Scan for the cell matching the given text and deliver its (X, Y) coordinate at center. 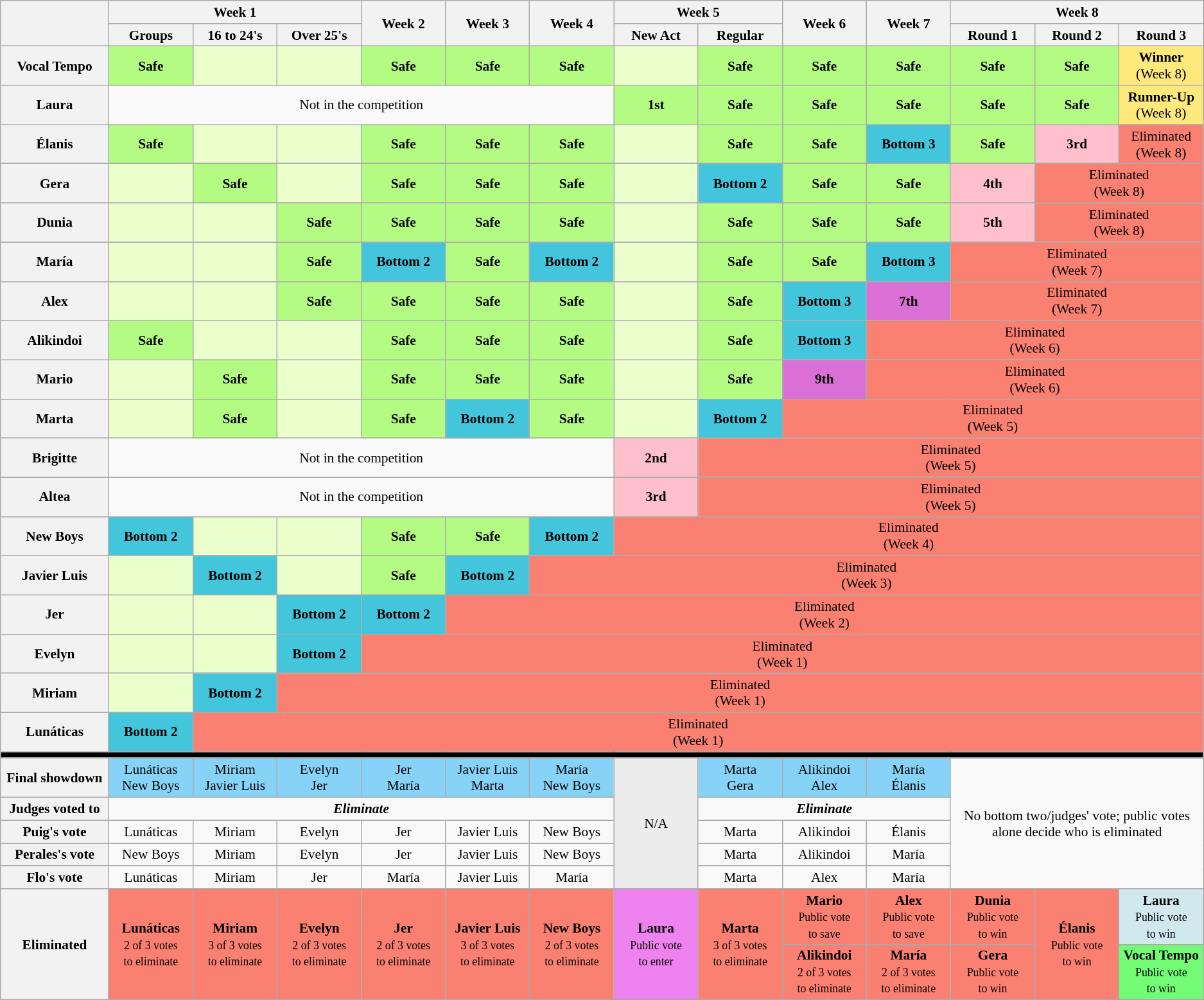
Final showdown (55, 778)
5th (993, 222)
Laura (55, 105)
7th (908, 301)
Mario (55, 379)
María2 of 3 votesto eliminate (908, 972)
Regular (740, 35)
Round 2 (1077, 35)
Vocal Tempo (55, 66)
Eliminated(Week 3) (867, 575)
Week 4 (571, 23)
Perales's vote (55, 855)
Gera (55, 184)
MaríaNew Boys (571, 778)
Week 1 (235, 12)
EvelynJer (320, 778)
JerMaría (403, 778)
9th (824, 379)
Evelyn2 of 3 votesto eliminate (320, 944)
Week 3 (488, 23)
Eliminated(Week 4) (909, 536)
Marta3 of 3 votesto eliminate (740, 944)
Miriam3 of 3 votesto eliminate (235, 944)
Week 2 (403, 23)
Eliminated (55, 944)
N/A (656, 823)
Javier Luis3 of 3 votesto eliminate (488, 944)
LunáticasNew Boys (150, 778)
Week 5 (698, 12)
Week 8 (1076, 12)
Alikindoi2 of 3 votesto eliminate (824, 972)
Judges voted to (55, 809)
Week 6 (824, 23)
Groups (150, 35)
Jer2 of 3 votesto eliminate (403, 944)
LauraPublic voteto enter (656, 944)
ÉlanisPublic voteto win (1077, 944)
Lunáticas2 of 3 votesto eliminate (150, 944)
Eliminated(Week 2) (824, 614)
Javier LuisMarta (488, 778)
Brigitte (55, 457)
Round 1 (993, 35)
Puig's vote (55, 832)
MiriamJavier Luis (235, 778)
Altea (55, 497)
GeraPublic voteto win (993, 972)
Flo's vote (55, 877)
LauraPublic voteto win (1161, 917)
Over 25's (320, 35)
16 to 24's (235, 35)
AlikindoiAlex (824, 778)
MaríaÉlanis (908, 778)
Dunia (55, 222)
No bottom two/judges' vote; public votes alone decide who is eliminated (1076, 823)
2nd (656, 457)
MarioPublic voteto save (824, 917)
4th (993, 184)
Week 7 (908, 23)
New Act (656, 35)
DuniaPublic voteto win (993, 917)
1st (656, 105)
Runner-Up(Week 8) (1161, 105)
Round 3 (1161, 35)
MartaGera (740, 778)
AlexPublic voteto save (908, 917)
Vocal TempoPublic voteto win (1161, 972)
New Boys2 of 3 votesto eliminate (571, 944)
Winner(Week 8) (1161, 66)
